Output the (X, Y) coordinate of the center of the cell containing the given text.  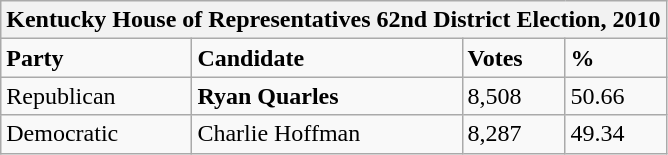
50.66 (616, 96)
Charlie Hoffman (327, 134)
Democratic (96, 134)
% (616, 58)
Party (96, 58)
Kentucky House of Representatives 62nd District Election, 2010 (334, 20)
49.34 (616, 134)
Candidate (327, 58)
Votes (514, 58)
8,287 (514, 134)
8,508 (514, 96)
Republican (96, 96)
Ryan Quarles (327, 96)
